Provide the [x, y] coordinate of the cell's center where the given text is located.  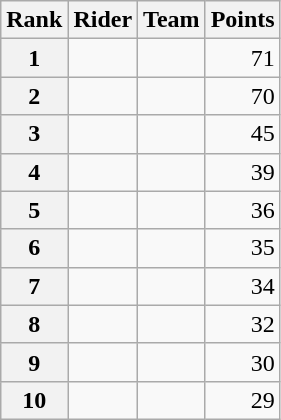
5 [34, 210]
70 [242, 96]
1 [34, 58]
45 [242, 134]
2 [34, 96]
6 [34, 248]
35 [242, 248]
36 [242, 210]
29 [242, 400]
Team [172, 20]
30 [242, 362]
Points [242, 20]
39 [242, 172]
71 [242, 58]
3 [34, 134]
Rider [103, 20]
34 [242, 286]
32 [242, 324]
7 [34, 286]
Rank [34, 20]
8 [34, 324]
4 [34, 172]
9 [34, 362]
10 [34, 400]
